Locate the cell with the specified text and output its (x, y) center coordinate. 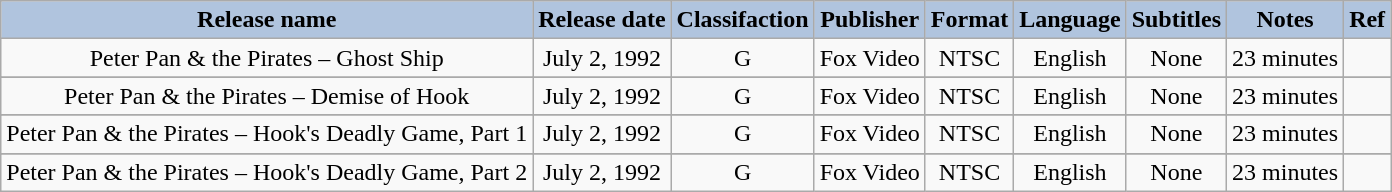
Release date (602, 20)
Classifaction (742, 20)
Peter Pan & the Pirates – Demise of Hook (267, 96)
Peter Pan & the Pirates – Hook's Deadly Game, Part 2 (267, 172)
Notes (1286, 20)
Publisher (870, 20)
Peter Pan & the Pirates – Hook's Deadly Game, Part 1 (267, 134)
Format (969, 20)
Release name (267, 20)
Ref (1368, 20)
Subtitles (1176, 20)
Language (1070, 20)
Peter Pan & the Pirates – Ghost Ship (267, 58)
